From the cell containing the given text, extract its center point as (x, y) coordinate. 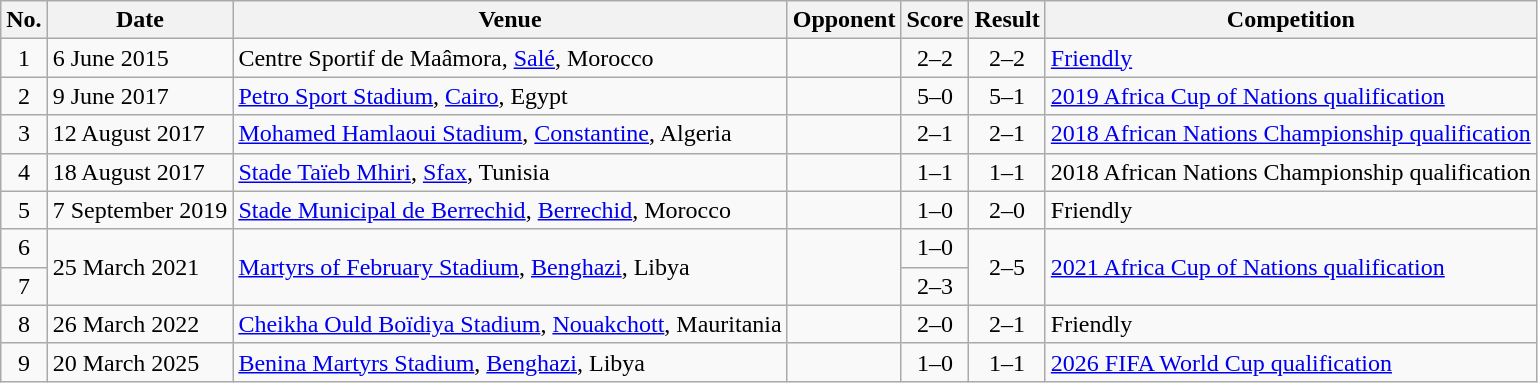
9 (24, 362)
2019 Africa Cup of Nations qualification (1290, 96)
12 August 2017 (140, 134)
2–5 (1007, 267)
2–3 (935, 286)
Martyrs of February Stadium, Benghazi, Libya (510, 267)
5 (24, 210)
18 August 2017 (140, 172)
Benina Martyrs Stadium, Benghazi, Libya (510, 362)
3 (24, 134)
8 (24, 324)
9 June 2017 (140, 96)
Centre Sportif de Maâmora, Salé, Morocco (510, 58)
Cheikha Ould Boïdiya Stadium, Nouakchott, Mauritania (510, 324)
26 March 2022 (140, 324)
5–0 (935, 96)
Stade Taïeb Mhiri, Sfax, Tunisia (510, 172)
Petro Sport Stadium, Cairo, Egypt (510, 96)
6 June 2015 (140, 58)
1 (24, 58)
2026 FIFA World Cup qualification (1290, 362)
Score (935, 20)
25 March 2021 (140, 267)
7 September 2019 (140, 210)
Venue (510, 20)
2021 Africa Cup of Nations qualification (1290, 267)
5–1 (1007, 96)
7 (24, 286)
Date (140, 20)
2 (24, 96)
Result (1007, 20)
6 (24, 248)
Stade Municipal de Berrechid, Berrechid, Morocco (510, 210)
4 (24, 172)
20 March 2025 (140, 362)
Competition (1290, 20)
No. (24, 20)
Opponent (844, 20)
Mohamed Hamlaoui Stadium, Constantine, Algeria (510, 134)
